Return (x, y) of the center of cell containing provided text 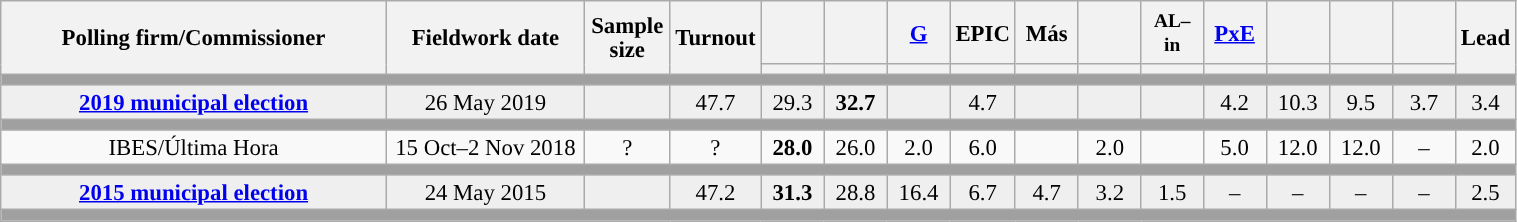
2.5 (1485, 194)
2019 municipal election (194, 102)
3.2 (1110, 194)
32.7 (856, 102)
PxE (1234, 32)
10.3 (1298, 102)
EPIC (982, 32)
Lead (1485, 38)
15 Oct–2 Nov 2018 (485, 148)
5.0 (1234, 148)
9.5 (1360, 102)
28.8 (856, 194)
6.7 (982, 194)
47.2 (716, 194)
31.3 (792, 194)
Más (1046, 32)
Sample size (627, 38)
28.0 (792, 148)
Polling firm/Commissioner (194, 38)
26 May 2019 (485, 102)
16.4 (918, 194)
26.0 (856, 148)
Fieldwork date (485, 38)
3.7 (1424, 102)
4.2 (1234, 102)
2015 municipal election (194, 194)
Turnout (716, 38)
3.4 (1485, 102)
AL–in (1172, 32)
29.3 (792, 102)
24 May 2015 (485, 194)
47.7 (716, 102)
G (918, 32)
1.5 (1172, 194)
6.0 (982, 148)
IBES/Última Hora (194, 148)
